Capture the cell that displays the provided text and extract its (X, Y) central coordinate. 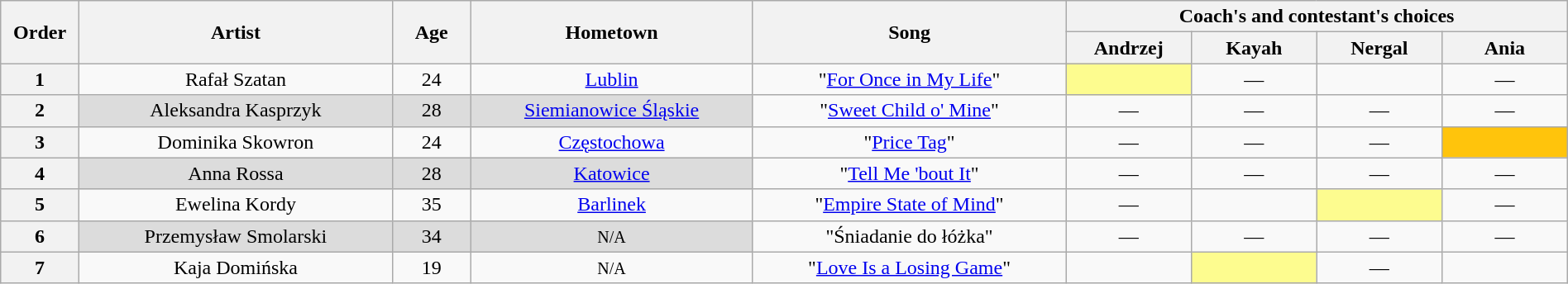
Częstochowa (612, 142)
Przemysław Smolarski (235, 236)
Rafał Szatan (235, 79)
"Tell Me 'bout It" (910, 173)
Siemianowice Śląskie (612, 111)
Dominika Skowron (235, 142)
Ewelina Kordy (235, 205)
Artist (235, 32)
35 (432, 205)
Katowice (612, 173)
"Sweet Child o' Mine" (910, 111)
Song (910, 32)
"Śniadanie do łóżka" (910, 236)
1 (40, 79)
3 (40, 142)
Kayah (1255, 48)
Anna Rossa (235, 173)
7 (40, 267)
5 (40, 205)
Hometown (612, 32)
19 (432, 267)
Ania (1505, 48)
"Empire State of Mind" (910, 205)
2 (40, 111)
Nergal (1379, 48)
6 (40, 236)
Coach's and contestant's choices (1317, 17)
"For Once in My Life" (910, 79)
Andrzej (1129, 48)
Lublin (612, 79)
"Price Tag" (910, 142)
4 (40, 173)
Barlinek (612, 205)
Order (40, 32)
34 (432, 236)
Kaja Domińska (235, 267)
Aleksandra Kasprzyk (235, 111)
"Love Is a Losing Game" (910, 267)
Age (432, 32)
